Find where the given text appears and provide that cell's center as [X, Y] coordinate. 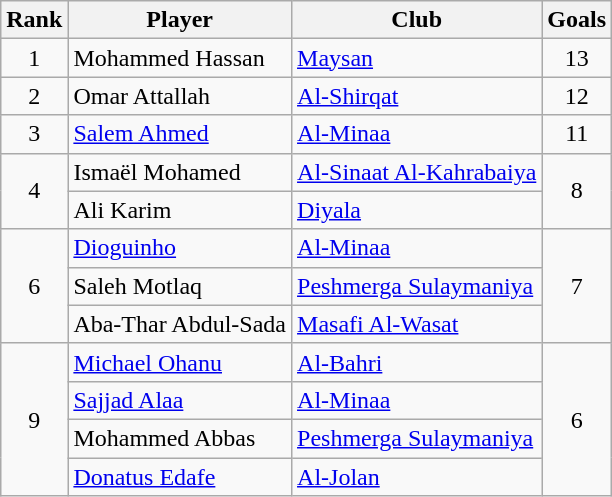
13 [577, 58]
Al-Bahri [417, 362]
Maysan [417, 58]
Michael Ohanu [180, 362]
2 [34, 96]
11 [577, 134]
Dioguinho [180, 248]
Mohammed Hassan [180, 58]
Donatus Edafe [180, 477]
7 [577, 286]
9 [34, 419]
Ali Karim [180, 210]
Omar Attallah [180, 96]
Mohammed Abbas [180, 438]
Al-Sinaat Al-Kahrabaiya [417, 172]
1 [34, 58]
Rank [34, 20]
Aba-Thar Abdul-Sada [180, 324]
Masafi Al-Wasat [417, 324]
Club [417, 20]
Sajjad Alaa [180, 400]
Al-Shirqat [417, 96]
Al-Jolan [417, 477]
Ismaël Mohamed [180, 172]
Player [180, 20]
8 [577, 191]
3 [34, 134]
Saleh Motlaq [180, 286]
Diyala [417, 210]
4 [34, 191]
Goals [577, 20]
Salem Ahmed [180, 134]
12 [577, 96]
